Determine the [X, Y] coordinate at the center of the cell enclosing the given text.  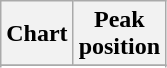
Chart [37, 34]
Peakposition [119, 34]
